Provide the [X, Y] coordinate of the cell's center where the given text is located.  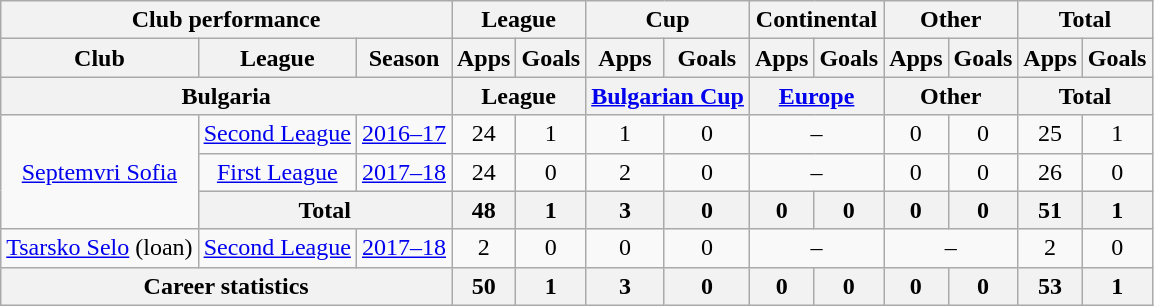
50 [484, 286]
25 [1050, 134]
Septemvri Sofia [100, 172]
Club [100, 58]
Club performance [226, 20]
53 [1050, 286]
First League [277, 172]
Continental [816, 20]
Tsarsko Selo (loan) [100, 248]
51 [1050, 210]
26 [1050, 172]
2016–17 [404, 134]
Bulgarian Cup [668, 96]
Bulgaria [226, 96]
Season [404, 58]
Career statistics [226, 286]
Cup [668, 20]
48 [484, 210]
Europe [816, 96]
